Search for the cell housing the specified text and yield its [X, Y] center coordinate. 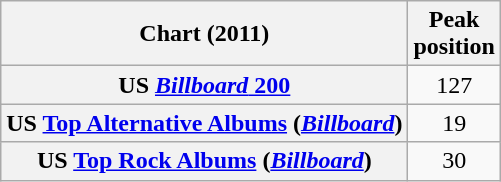
19 [454, 123]
127 [454, 85]
US Billboard 200 [204, 85]
US Top Alternative Albums (Billboard) [204, 123]
30 [454, 161]
Chart (2011) [204, 34]
US Top Rock Albums (Billboard) [204, 161]
Peakposition [454, 34]
